Search for the cell housing the specified text and yield its [x, y] center coordinate. 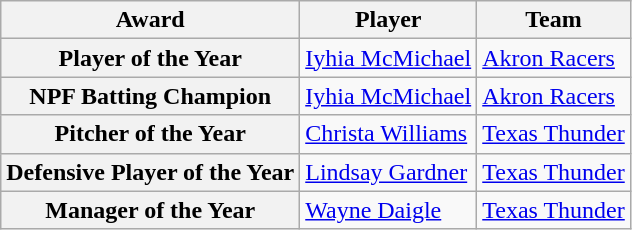
Player [388, 20]
Wayne Daigle [388, 210]
Lindsay Gardner [388, 172]
Player of the Year [150, 58]
Manager of the Year [150, 210]
Pitcher of the Year [150, 134]
NPF Batting Champion [150, 96]
Team [554, 20]
Christa Williams [388, 134]
Defensive Player of the Year [150, 172]
Award [150, 20]
